Locate the cell with the specified text and output its [X, Y] center coordinate. 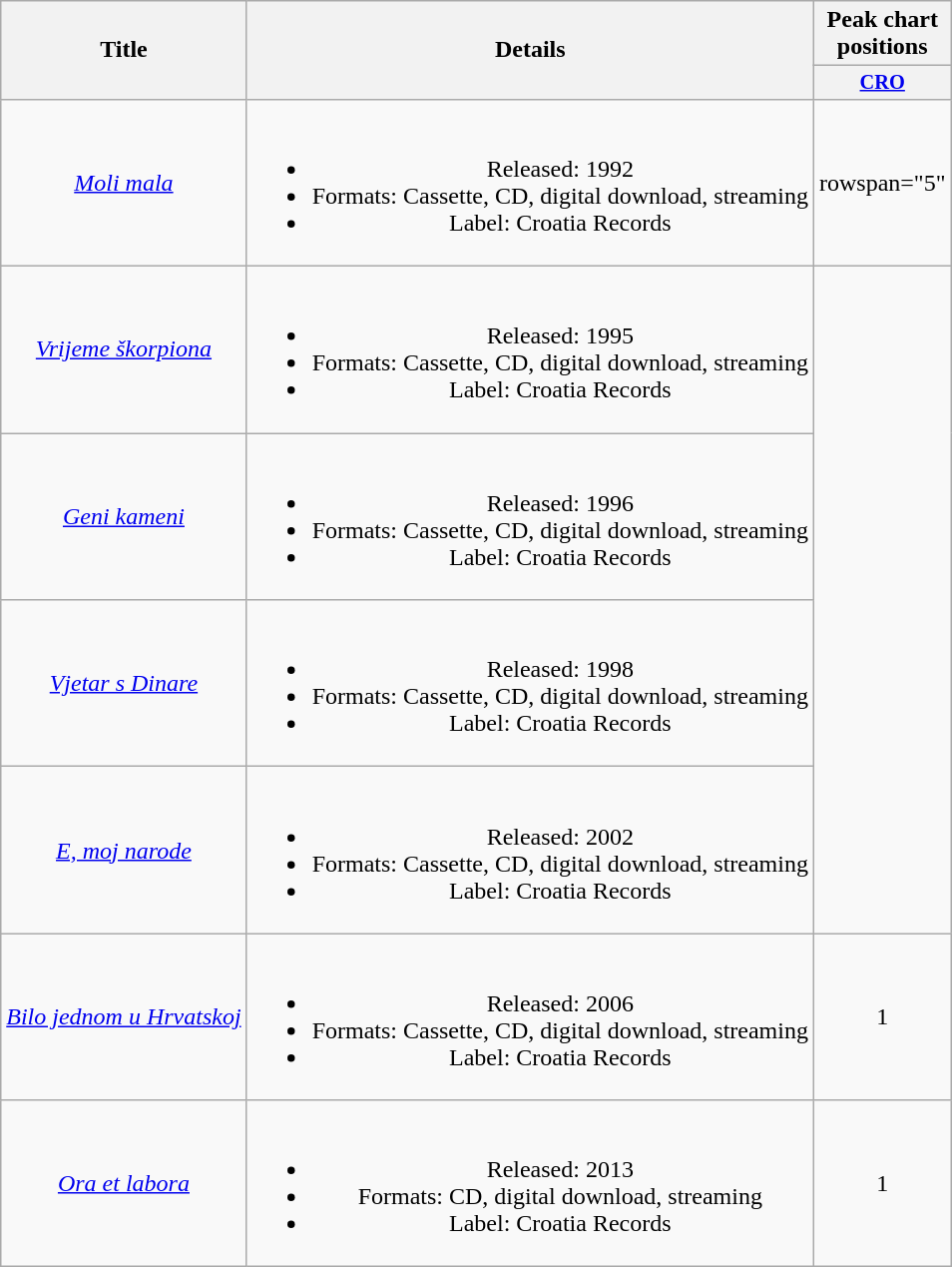
Released: 1992Formats: Cassette, CD, digital download, streamingLabel: Croatia Records [530, 182]
Released: 1998Formats: Cassette, CD, digital download, streamingLabel: Croatia Records [530, 683]
Bilo jednom u Hrvatskoj [124, 1016]
Moli mala [124, 182]
Peak chart positions [882, 34]
Details [530, 50]
Released: 2013Formats: CD, digital download, streamingLabel: Croatia Records [530, 1184]
Released: 2006Formats: Cassette, CD, digital download, streamingLabel: Croatia Records [530, 1016]
Geni kameni [124, 517]
Ora et labora [124, 1184]
E, moj narode [124, 851]
Vrijeme škorpiona [124, 349]
Title [124, 50]
rowspan="5" [882, 182]
Released: 1996Formats: Cassette, CD, digital download, streamingLabel: Croatia Records [530, 517]
Released: 1995Formats: Cassette, CD, digital download, streamingLabel: Croatia Records [530, 349]
Vjetar s Dinare [124, 683]
Released: 2002Formats: Cassette, CD, digital download, streamingLabel: Croatia Records [530, 851]
CRO [882, 83]
